Identify which cell holds the provided text, then report its [X, Y] central coordinate. 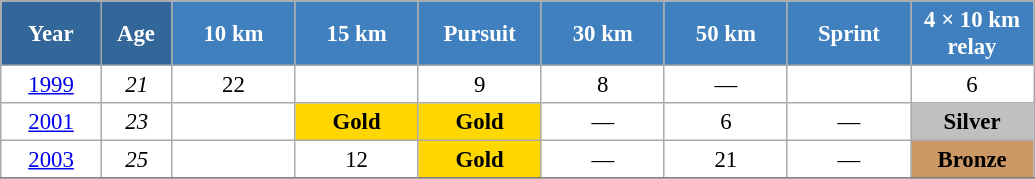
9 [480, 85]
1999 [52, 85]
50 km [726, 34]
23 [136, 122]
2001 [52, 122]
Bronze [972, 160]
22 [234, 85]
12 [356, 160]
Year [52, 34]
10 km [234, 34]
25 [136, 160]
15 km [356, 34]
8 [602, 85]
4 × 10 km relay [972, 34]
Sprint [848, 34]
2003 [52, 160]
Pursuit [480, 34]
Age [136, 34]
Silver [972, 122]
30 km [602, 34]
